Return [x, y] of the center of cell containing provided text 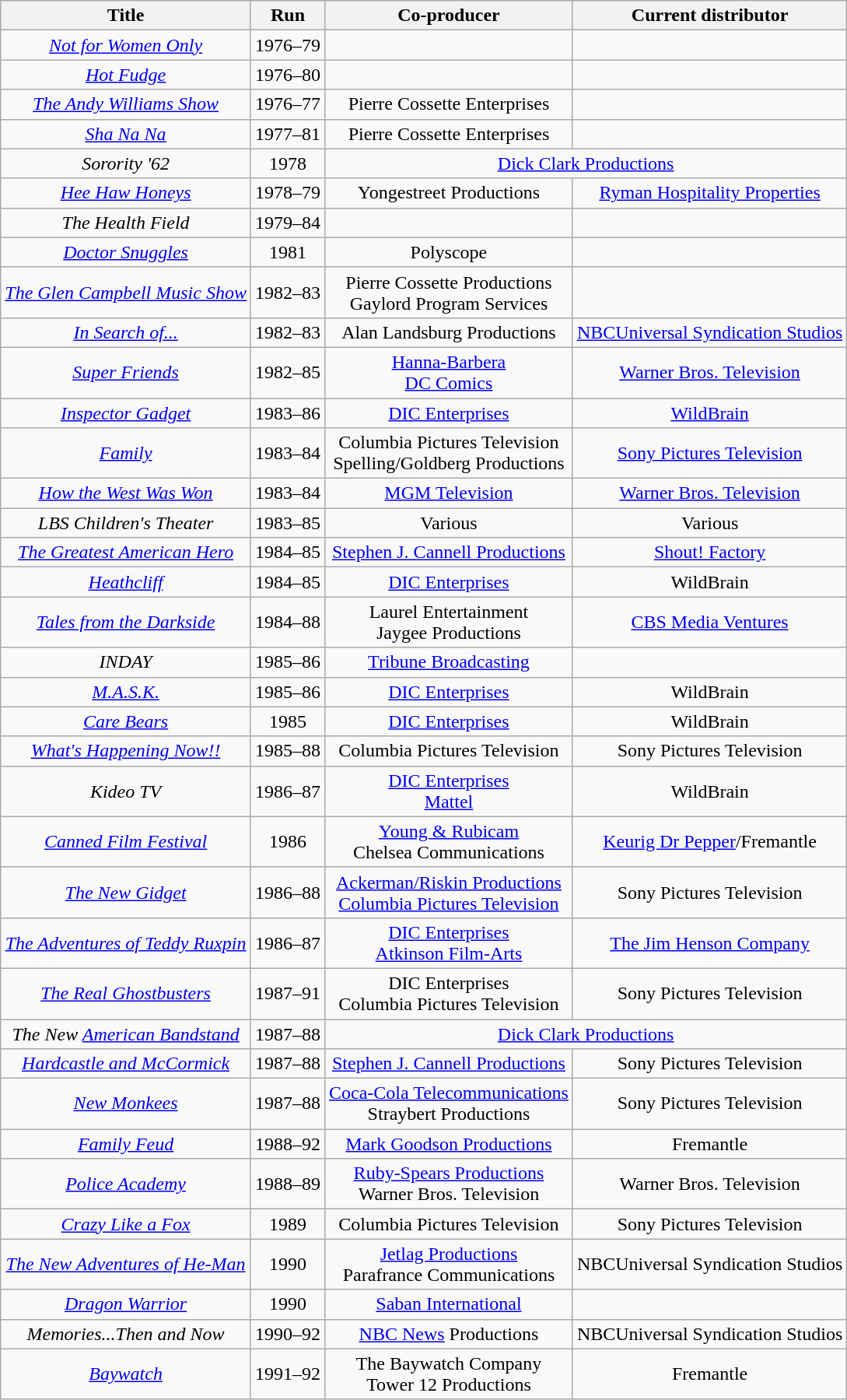
Alan Landsburg Productions [450, 332]
1987–91 [288, 993]
1977–81 [288, 134]
Sorority '62 [126, 163]
Doctor Snuggles [126, 252]
M.A.S.K. [126, 692]
Crazy Like a Fox [126, 1224]
Polyscope [450, 252]
1990–92 [288, 1334]
The Baywatch CompanyTower 12 Productions [450, 1374]
Shout! Factory [709, 553]
Mark Goodson Productions [450, 1144]
Hot Fudge [126, 75]
Kideo TV [126, 791]
DIC EnterprisesAtkinson Film-Arts [450, 943]
The Glen Campbell Music Show [126, 293]
The New American Bandstand [126, 1034]
CBS Media Ventures [709, 623]
Ruby-Spears ProductionsWarner Bros. Television [450, 1184]
Run [288, 16]
1984–88 [288, 623]
1991–92 [288, 1374]
Keurig Dr Pepper/Fremantle [709, 842]
1979–84 [288, 223]
New Monkees [126, 1104]
Pierre Cossette ProductionsGaylord Program Services [450, 293]
Inspector Gadget [126, 413]
The Andy Williams Show [126, 104]
Police Academy [126, 1184]
1976–79 [288, 45]
MGM Television [450, 493]
The Adventures of Teddy Ruxpin [126, 943]
INDAY [126, 662]
Yongestreet Productions [450, 193]
The New Gidget [126, 892]
NBC News Productions [450, 1334]
Coca-Cola TelecommunicationsStraybert Productions [450, 1104]
1976–80 [288, 75]
Ackerman/Riskin ProductionsColumbia Pictures Television [450, 892]
1983–86 [288, 413]
Columbia Pictures TelevisionSpelling/Goldberg Productions [450, 453]
Tribune Broadcasting [450, 662]
Ryman Hospitality Properties [709, 193]
How the West Was Won [126, 493]
Young & RubicamChelsea Communications [450, 842]
The Health Field [126, 223]
Dragon Warrior [126, 1304]
Co-producer [450, 16]
Super Friends [126, 372]
DIC EnterprisesColumbia Pictures Television [450, 993]
1986 [288, 842]
1978–79 [288, 193]
Canned Film Festival [126, 842]
1988–92 [288, 1144]
1981 [288, 252]
1985–88 [288, 751]
Jetlag ProductionsParafrance Communications [450, 1264]
Title [126, 16]
DIC EnterprisesMattel [450, 791]
Saban International [450, 1304]
1989 [288, 1224]
1986–88 [288, 892]
Family [126, 453]
1983–85 [288, 523]
What's Happening Now!! [126, 751]
Family Feud [126, 1144]
Memories...Then and Now [126, 1334]
Care Bears [126, 721]
Hanna-BarberaDC Comics [450, 372]
1978 [288, 163]
Tales from the Darkside [126, 623]
1985 [288, 721]
Current distributor [709, 16]
1976–77 [288, 104]
Hardcastle and McCormick [126, 1064]
The Jim Henson Company [709, 943]
The New Adventures of He-Man [126, 1264]
In Search of... [126, 332]
The Real Ghostbusters [126, 993]
Not for Women Only [126, 45]
Baywatch [126, 1374]
Hee Haw Honeys [126, 193]
Laurel EntertainmentJaygee Productions [450, 623]
1982–85 [288, 372]
1988–89 [288, 1184]
LBS Children's Theater [126, 523]
Sha Na Na [126, 134]
The Greatest American Hero [126, 553]
Heathcliff [126, 582]
